Search for the cell housing the specified text and yield its [X, Y] center coordinate. 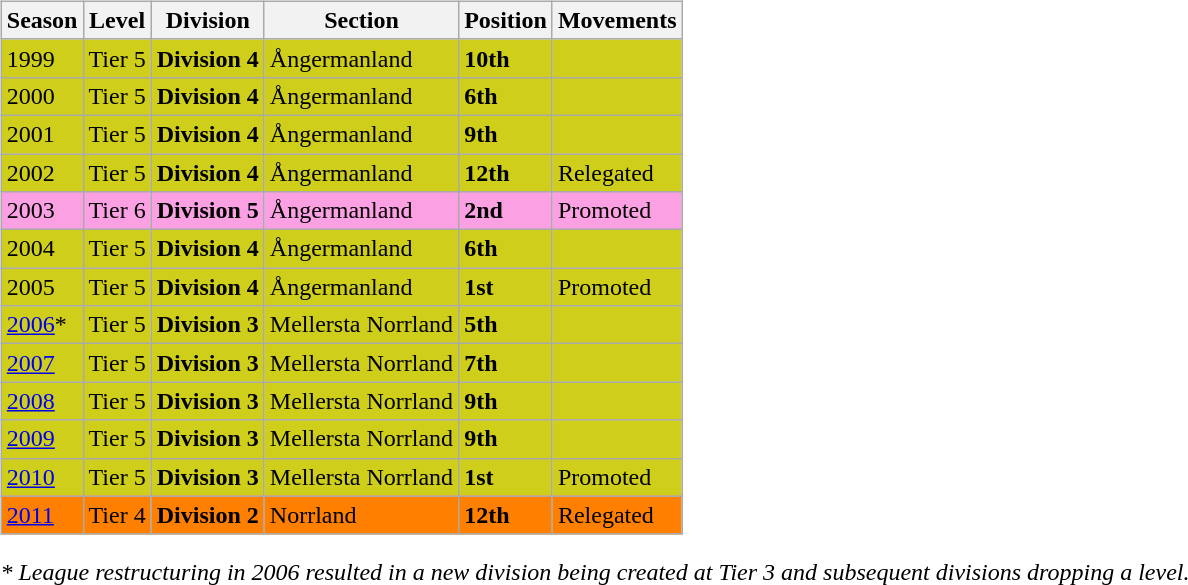
Division 5 [208, 211]
Division [208, 20]
Norrland [361, 515]
Division 2 [208, 515]
Level [117, 20]
Position [506, 20]
Tier 4 [117, 515]
2011 [42, 515]
Movements [617, 20]
2nd [506, 211]
2008 [42, 401]
2001 [42, 134]
2006* [42, 325]
2005 [42, 287]
Season [42, 20]
2002 [42, 173]
7th [506, 363]
10th [506, 58]
2009 [42, 439]
5th [506, 325]
1999 [42, 58]
2004 [42, 249]
2000 [42, 96]
2007 [42, 363]
Section [361, 20]
2010 [42, 477]
Tier 6 [117, 211]
2003 [42, 211]
